For the text-containing cell, return its midpoint in [X, Y] coordinate format. 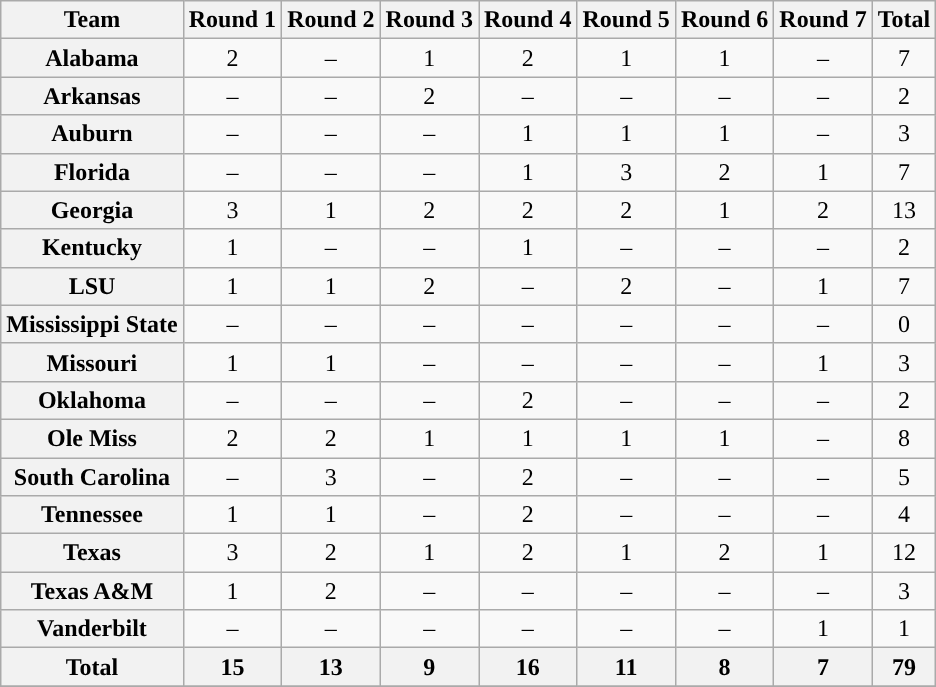
Kentucky [92, 248]
Round 5 [626, 20]
15 [232, 667]
South Carolina [92, 477]
Ole Miss [92, 438]
Oklahoma [92, 400]
0 [904, 324]
Round 7 [823, 20]
Round 4 [527, 20]
Auburn [92, 134]
11 [626, 667]
Mississippi State [92, 324]
4 [904, 515]
Team [92, 20]
Round 1 [232, 20]
Round 2 [331, 20]
12 [904, 553]
Missouri [92, 362]
Texas A&M [92, 591]
LSU [92, 286]
Georgia [92, 210]
Arkansas [92, 96]
Alabama [92, 58]
16 [527, 667]
Florida [92, 172]
Texas [92, 553]
5 [904, 477]
Vanderbilt [92, 629]
79 [904, 667]
Round 3 [429, 20]
9 [429, 667]
Round 6 [724, 20]
Tennessee [92, 515]
